Detect which cell encompasses the target text, then output its [X, Y] center coordinate. 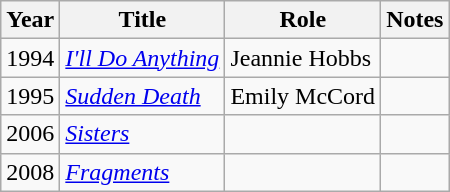
Role [303, 20]
2008 [30, 172]
Notes [415, 20]
Year [30, 20]
I'll Do Anything [142, 58]
Sudden Death [142, 96]
Emily McCord [303, 96]
2006 [30, 134]
Fragments [142, 172]
Sisters [142, 134]
Jeannie Hobbs [303, 58]
1994 [30, 58]
Title [142, 20]
1995 [30, 96]
